From the cell containing the given text, extract its center point as [X, Y] coordinate. 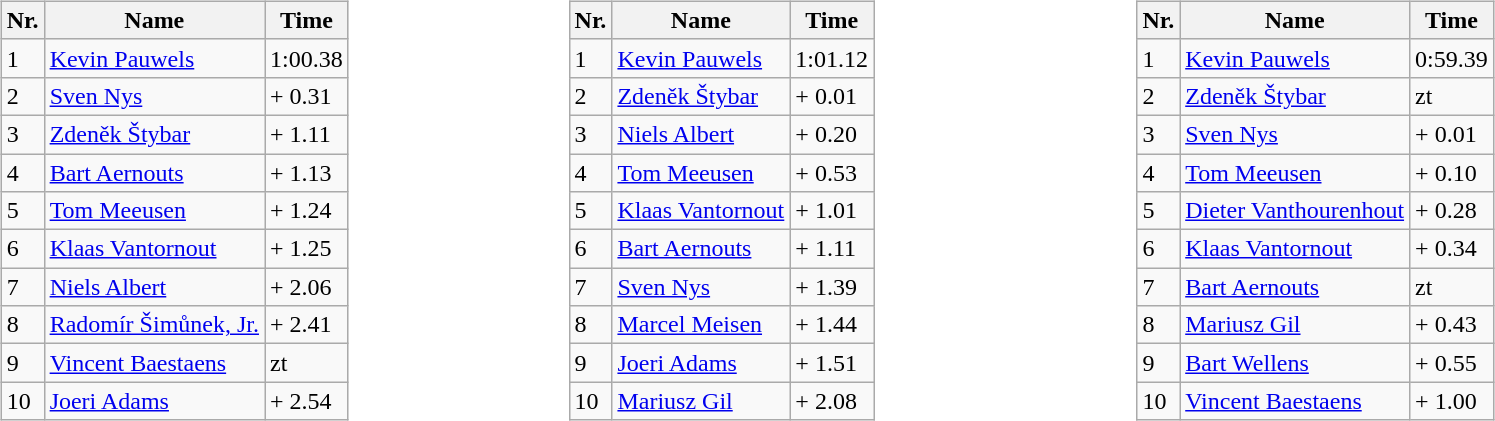
Radomír Šimůnek, Jr. [154, 325]
Bart Wellens [1295, 363]
1:01.12 [832, 58]
+ 2.06 [306, 287]
+ 0.20 [832, 134]
1:00.38 [306, 58]
+ 1.01 [832, 211]
+ 1.25 [306, 249]
+ 2.08 [832, 401]
+ 0.31 [306, 96]
+ 0.53 [832, 173]
+ 0.10 [1452, 173]
Marcel Meisen [701, 325]
+ 1.39 [832, 287]
+ 0.34 [1452, 249]
+ 1.00 [1452, 401]
Dieter Vanthourenhout [1295, 211]
+ 2.41 [306, 325]
+ 1.51 [832, 363]
+ 0.28 [1452, 211]
+ 2.54 [306, 401]
+ 1.44 [832, 325]
+ 1.24 [306, 211]
+ 1.13 [306, 173]
0:59.39 [1452, 58]
+ 0.43 [1452, 325]
+ 0.55 [1452, 363]
